Find where the given text appears and provide that cell's center as [x, y] coordinate. 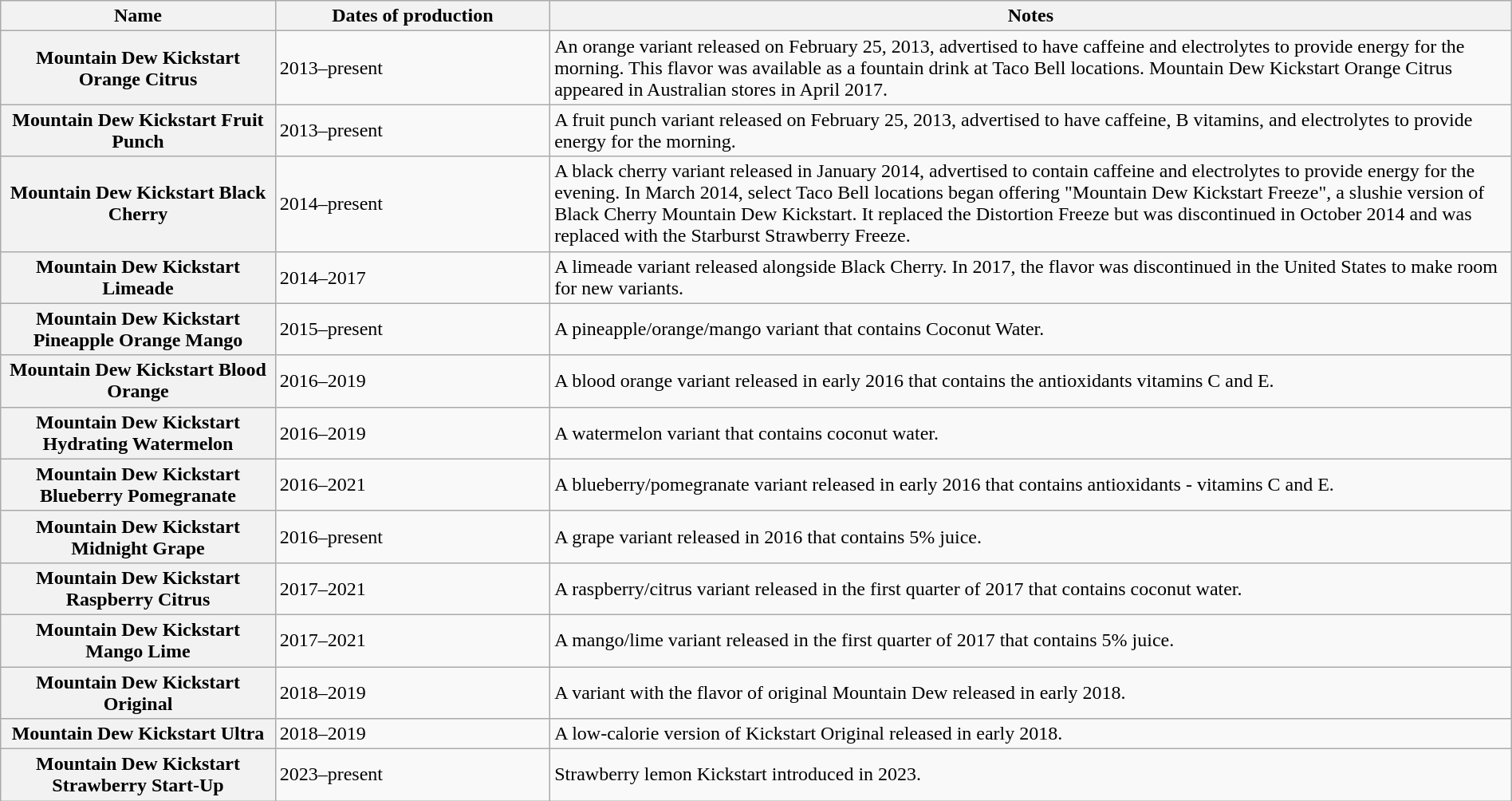
Name [138, 16]
Strawberry lemon Kickstart introduced in 2023. [1031, 775]
Mountain Dew Kickstart Ultra [138, 734]
Mountain Dew Kickstart Blueberry Pomegranate [138, 485]
2014–2017 [412, 278]
Notes [1031, 16]
A low-calorie version of Kickstart Original released in early 2018. [1031, 734]
2014–present [412, 204]
Mountain Dew Kickstart Black Cherry [138, 204]
A pineapple/orange/mango variant that contains Coconut Water. [1031, 329]
A blood orange variant released in early 2016 that contains the antioxidants vitamins C and E. [1031, 381]
2016–2021 [412, 485]
Mountain Dew Kickstart Limeade [138, 278]
A raspberry/citrus variant released in the first quarter of 2017 that contains coconut water. [1031, 589]
A limeade variant released alongside Black Cherry. In 2017, the flavor was discontinued in the United States to make room for new variants. [1031, 278]
Mountain Dew Kickstart Raspberry Citrus [138, 589]
Mountain Dew Kickstart Original [138, 692]
A blueberry/pomegranate variant released in early 2016 that contains antioxidants - vitamins C and E. [1031, 485]
2016–present [412, 536]
A grape variant released in 2016 that contains 5% juice. [1031, 536]
Mountain Dew Kickstart Fruit Punch [138, 131]
A variant with the flavor of original Mountain Dew released in early 2018. [1031, 692]
Mountain Dew Kickstart Strawberry Start-Up [138, 775]
Mountain Dew Kickstart Pineapple Orange Mango [138, 329]
Mountain Dew Kickstart Hydrating Watermelon [138, 432]
A mango/lime variant released in the first quarter of 2017 that contains 5% juice. [1031, 640]
Mountain Dew Kickstart Mango Lime [138, 640]
Mountain Dew Kickstart Blood Orange [138, 381]
Mountain Dew Kickstart Midnight Grape [138, 536]
Mountain Dew Kickstart Orange Citrus [138, 68]
Dates of production [412, 16]
2023–present [412, 775]
A fruit punch variant released on February 25, 2013, advertised to have caffeine, B vitamins, and electrolytes to provide energy for the morning. [1031, 131]
A watermelon variant that contains coconut water. [1031, 432]
2015–present [412, 329]
